Extract the [x, y] coordinate from the center of the cell holding the provided text.  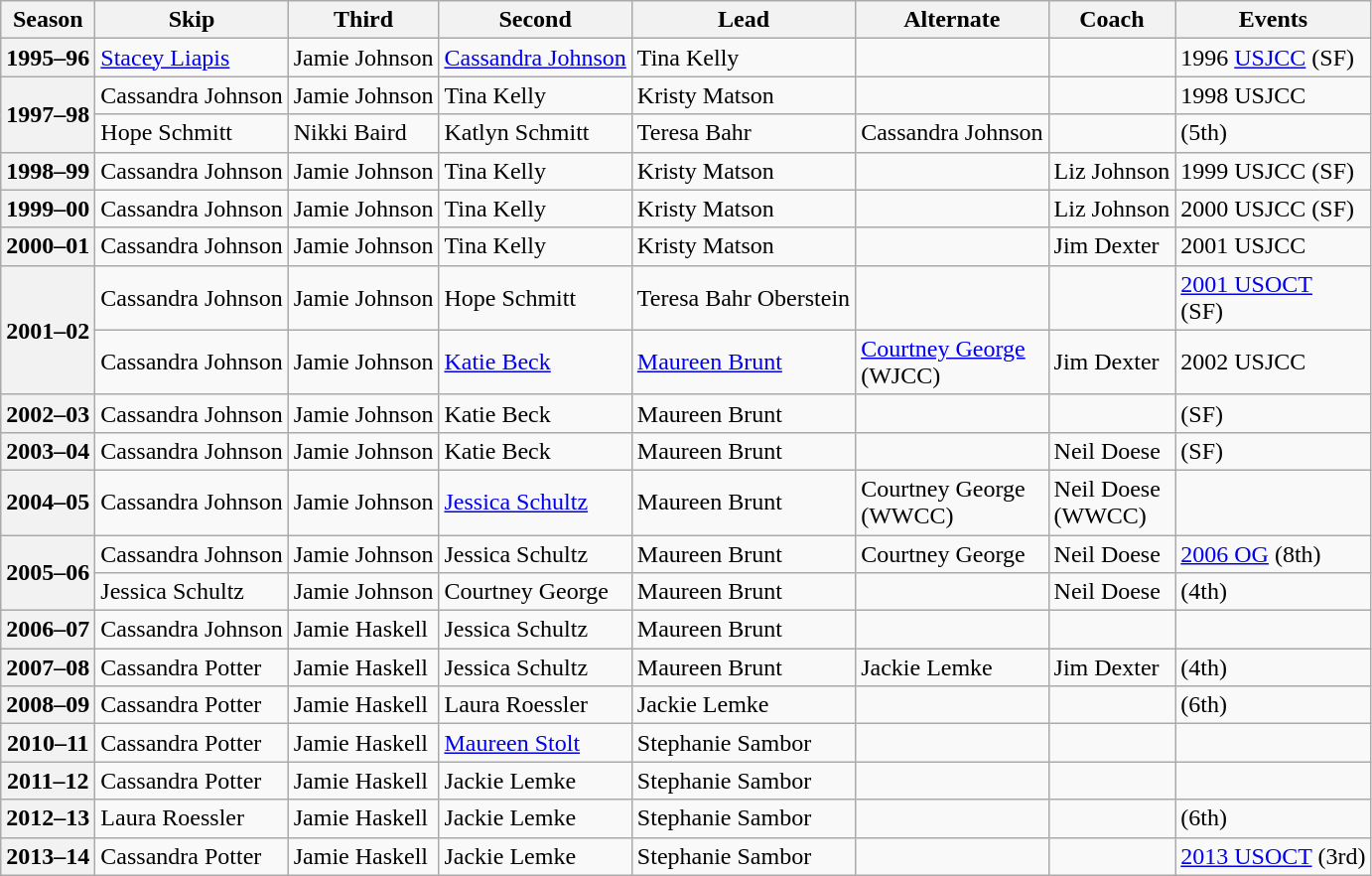
1995–96 [48, 58]
Maureen Stolt [535, 743]
1996 USJCC (SF) [1273, 58]
2000–01 [48, 246]
Teresa Bahr [743, 133]
1999 USJCC (SF) [1273, 171]
2001 USOCT (SF) [1273, 298]
Katlyn Schmitt [535, 133]
Neil Doese(WWCC) [1112, 503]
1999–00 [48, 209]
2013 USOCT (3rd) [1273, 856]
2001 USJCC [1273, 246]
Second [535, 20]
2005–06 [48, 572]
2001–02 [48, 330]
2013–14 [48, 856]
1997–98 [48, 114]
Courtney George(WWCC) [952, 503]
2004–05 [48, 503]
Coach [1112, 20]
2011–12 [48, 781]
Alternate [952, 20]
Nikki Baird [363, 133]
Season [48, 20]
Lead [743, 20]
2003–04 [48, 451]
Teresa Bahr Oberstein [743, 298]
2010–11 [48, 743]
Third [363, 20]
1998 USJCC [1273, 95]
(5th) [1273, 133]
1998–99 [48, 171]
Events [1273, 20]
2002 USJCC [1273, 362]
2012–13 [48, 818]
2006–07 [48, 630]
2007–08 [48, 667]
2000 USJCC (SF) [1273, 209]
Courtney George(WJCC) [952, 362]
Stacey Liapis [192, 58]
2002–03 [48, 413]
Skip [192, 20]
2008–09 [48, 705]
2006 OG (8th) [1273, 553]
